Identify which cell holds the provided text, then report its [x, y] central coordinate. 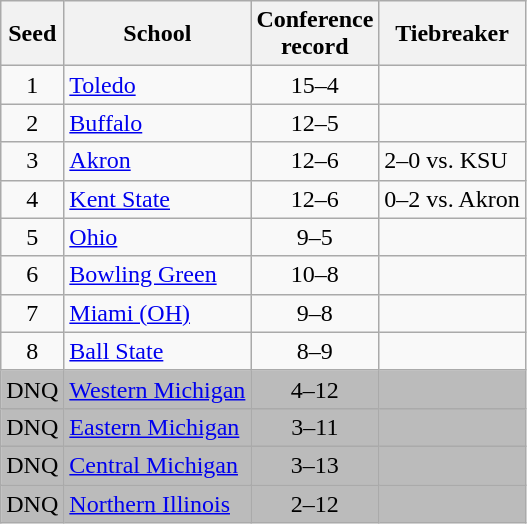
8–9 [315, 351]
Northern Illinois [158, 503]
Toledo [158, 85]
9–8 [315, 313]
School [158, 34]
3–13 [315, 465]
Central Michigan [158, 465]
2 [32, 123]
Kent State [158, 199]
15–4 [315, 85]
9–5 [315, 237]
3 [32, 161]
Ball State [158, 351]
Ohio [158, 237]
Conferencerecord [315, 34]
Miami (OH) [158, 313]
4–12 [315, 389]
Buffalo [158, 123]
2–12 [315, 503]
Eastern Michigan [158, 427]
5 [32, 237]
1 [32, 85]
4 [32, 199]
3–11 [315, 427]
Western Michigan [158, 389]
6 [32, 275]
10–8 [315, 275]
Bowling Green [158, 275]
7 [32, 313]
12–5 [315, 123]
8 [32, 351]
0–2 vs. Akron [452, 199]
Seed [32, 34]
Akron [158, 161]
Tiebreaker [452, 34]
2–0 vs. KSU [452, 161]
